Identify which cell holds the provided text, then report its (X, Y) central coordinate. 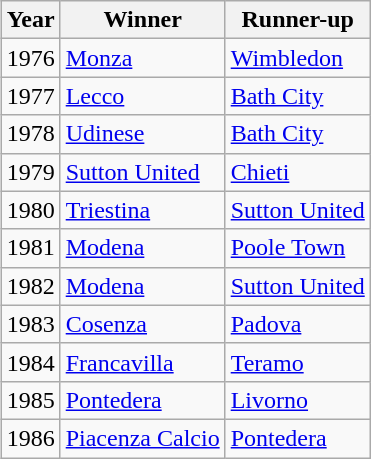
Chieti (298, 172)
1986 (30, 438)
1982 (30, 286)
Triestina (142, 210)
1981 (30, 248)
1977 (30, 96)
1984 (30, 362)
Monza (142, 58)
1985 (30, 400)
Padova (298, 324)
Runner-up (298, 20)
1980 (30, 210)
Teramo (298, 362)
Lecco (142, 96)
1983 (30, 324)
Livorno (298, 400)
Wimbledon (298, 58)
1976 (30, 58)
1979 (30, 172)
Cosenza (142, 324)
Udinese (142, 134)
Winner (142, 20)
Francavilla (142, 362)
Piacenza Calcio (142, 438)
Poole Town (298, 248)
Year (30, 20)
1978 (30, 134)
